Determine the (x, y) coordinate at the center of the cell enclosing the given text.  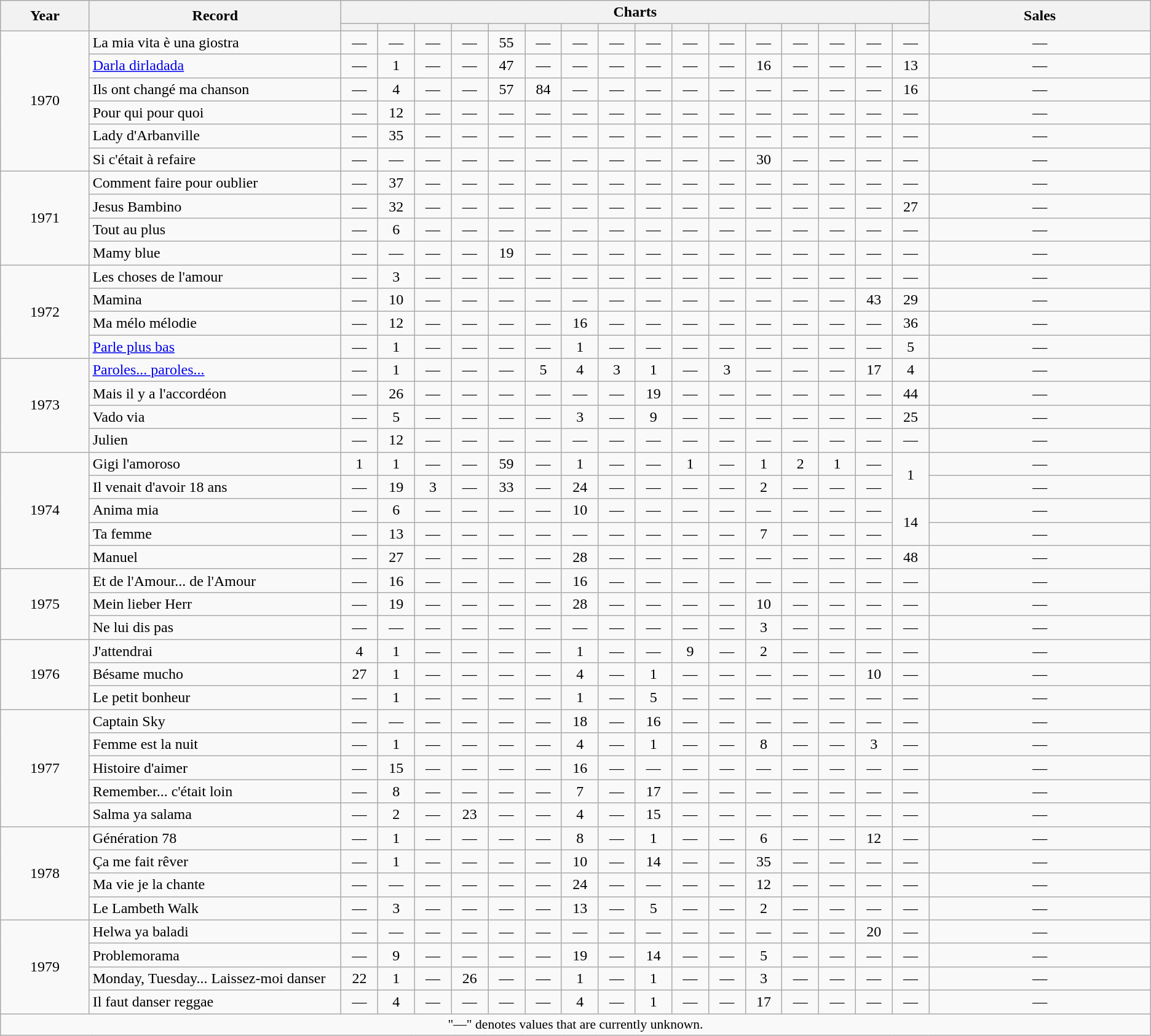
20 (874, 931)
1976 (45, 674)
Darla dirladada (215, 66)
Bésame mucho (215, 674)
Paroles... paroles... (215, 370)
55 (507, 42)
23 (470, 815)
Manuel (215, 557)
Ma mélo mélodie (215, 323)
1978 (45, 873)
Le petit bonheur (215, 698)
22 (360, 978)
Salma ya salama (215, 815)
36 (911, 323)
Anima mia (215, 510)
37 (396, 183)
Record (215, 16)
Si c'était à refaire (215, 159)
Julien (215, 440)
Monday, Tuesday... Laissez-moi danser (215, 978)
Mein lieber Herr (215, 604)
Il venait d'avoir 18 ans (215, 487)
Mamina (215, 300)
Génération 78 (215, 838)
Ils ont changé ma chanson (215, 89)
59 (507, 464)
Mais il y a l'accordéon (215, 393)
Tout au plus (215, 229)
30 (764, 159)
33 (507, 487)
Parle plus bas (215, 347)
Ne lui dis pas (215, 627)
Vado via (215, 417)
Pour qui pour quoi (215, 113)
Ma vie je la chante (215, 885)
Problemorama (215, 955)
Ça me fait rêver (215, 861)
29 (911, 300)
"—" denotes values that are currently unknown. (575, 1024)
1979 (45, 967)
1972 (45, 311)
Il faut danser reggae (215, 1002)
1974 (45, 510)
Helwa ya baladi (215, 931)
J'attendrai (215, 651)
84 (544, 89)
Femme est la nuit (215, 745)
1970 (45, 101)
1977 (45, 768)
18 (580, 721)
Gigi l'amoroso (215, 464)
1971 (45, 218)
Histoire d'aimer (215, 768)
25 (911, 417)
Charts (635, 12)
Sales (1040, 16)
Lady d'Arbanville (215, 136)
1975 (45, 604)
Jesus Bambino (215, 206)
43 (874, 300)
Mamy blue (215, 253)
1973 (45, 405)
57 (507, 89)
Remember... c'était loin (215, 791)
Et de l'Amour... de l'Amour (215, 580)
Le Lambeth Walk (215, 908)
48 (911, 557)
Captain Sky (215, 721)
47 (507, 66)
44 (911, 393)
La mia vita è una giostra (215, 42)
32 (396, 206)
Year (45, 16)
Les choses de l'amour (215, 276)
Comment faire pour oublier (215, 183)
Ta femme (215, 534)
